Find where the given text appears and provide that cell's center as [X, Y] coordinate. 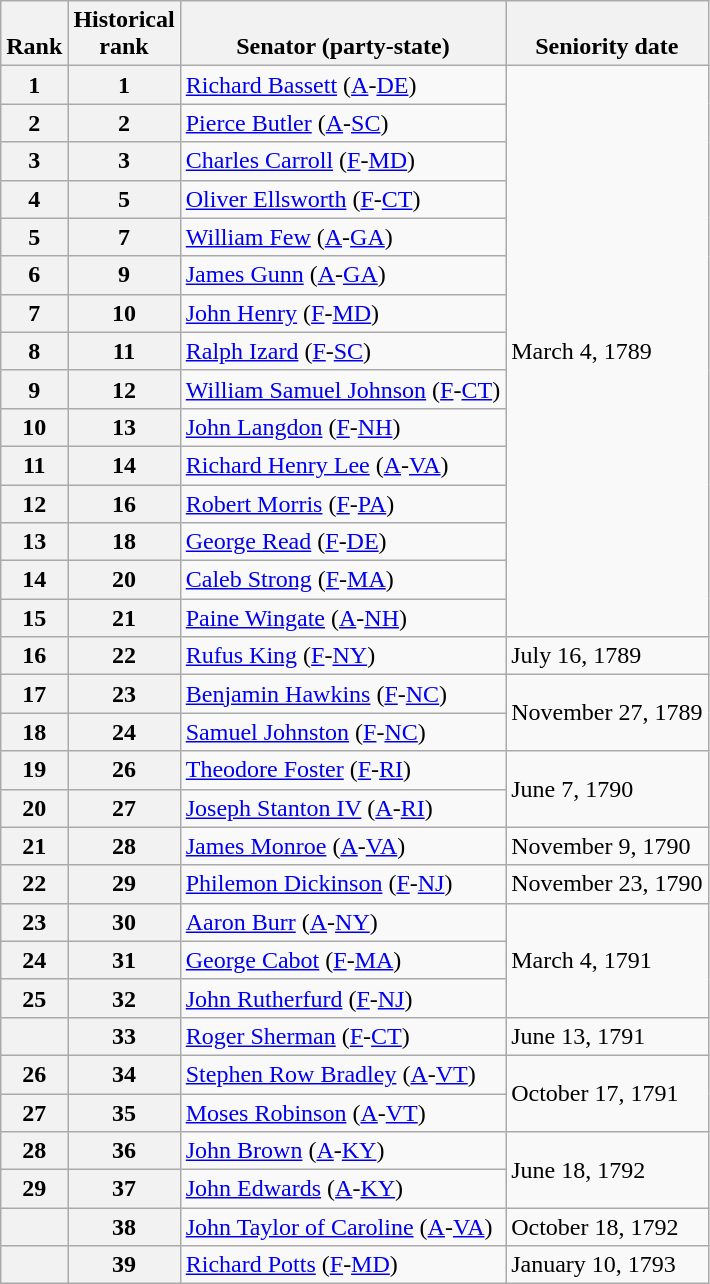
Richard Bassett (A-DE) [342, 85]
Theodore Foster (F-RI) [342, 770]
33 [124, 1036]
Stephen Row Bradley (A-VT) [342, 1074]
Charles Carroll (F-MD) [342, 161]
John Edwards (A-KY) [342, 1189]
Robert Morris (F-PA) [342, 503]
Caleb Strong (F-MA) [342, 580]
37 [124, 1189]
Benjamin Hawkins (F-NC) [342, 694]
36 [124, 1151]
4 [34, 199]
35 [124, 1113]
John Rutherfurd (F-NJ) [342, 998]
Rufus King (F-NY) [342, 656]
Paine Wingate (A-NH) [342, 618]
Philemon Dickinson (F-NJ) [342, 884]
30 [124, 922]
8 [34, 351]
November 27, 1789 [607, 713]
Moses Robinson (A-VT) [342, 1113]
George Read (F-DE) [342, 542]
John Langdon (F-NH) [342, 427]
Historicalrank [124, 34]
Seniority date [607, 34]
15 [34, 618]
June 7, 1790 [607, 789]
19 [34, 770]
Rank [34, 34]
Joseph Stanton IV (A-RI) [342, 808]
Richard Potts (F-MD) [342, 1265]
17 [34, 694]
March 4, 1791 [607, 960]
6 [34, 275]
March 4, 1789 [607, 352]
31 [124, 960]
Roger Sherman (F-CT) [342, 1036]
November 9, 1790 [607, 846]
39 [124, 1265]
32 [124, 998]
June 18, 1792 [607, 1170]
James Monroe (A-VA) [342, 846]
November 23, 1790 [607, 884]
25 [34, 998]
June 13, 1791 [607, 1036]
Oliver Ellsworth (F-CT) [342, 199]
John Brown (A-KY) [342, 1151]
John Taylor of Caroline (A-VA) [342, 1227]
John Henry (F-MD) [342, 313]
34 [124, 1074]
January 10, 1793 [607, 1265]
Pierce Butler (A-SC) [342, 123]
Ralph Izard (F-SC) [342, 351]
38 [124, 1227]
Richard Henry Lee (A-VA) [342, 465]
October 18, 1792 [607, 1227]
William Few (A-GA) [342, 237]
Samuel Johnston (F-NC) [342, 732]
George Cabot (F-MA) [342, 960]
James Gunn (A-GA) [342, 275]
October 17, 1791 [607, 1093]
William Samuel Johnson (F-CT) [342, 389]
Senator (party-state) [342, 34]
Aaron Burr (A-NY) [342, 922]
July 16, 1789 [607, 656]
